Find where the given text appears and provide that cell's center as [X, Y] coordinate. 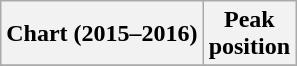
Peakposition [249, 34]
Chart (2015–2016) [102, 34]
